Identify which cell holds the provided text, then report its (X, Y) central coordinate. 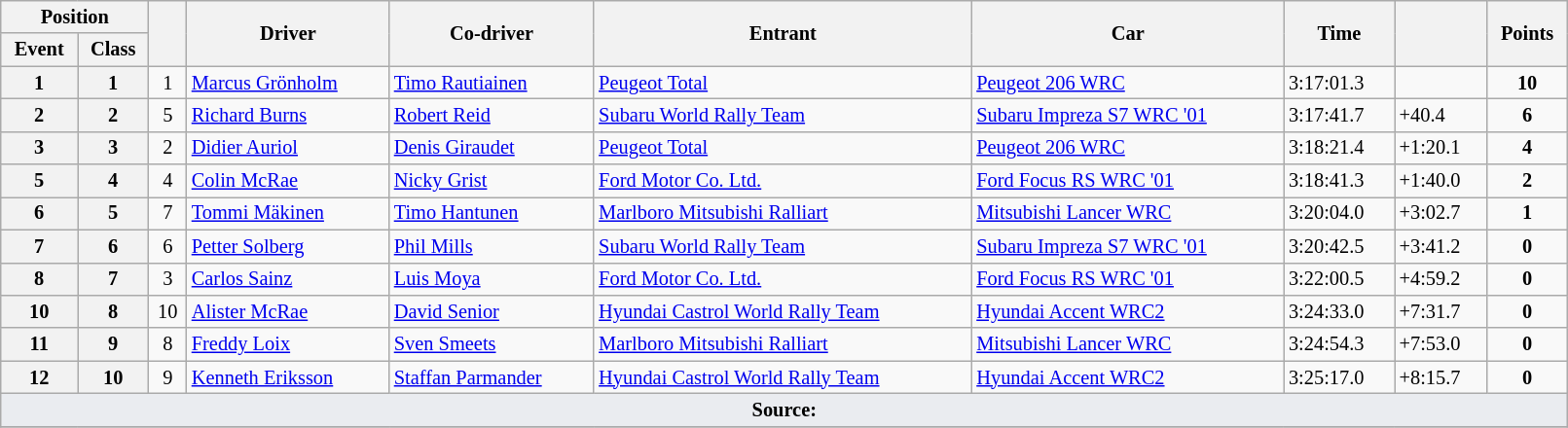
Event (39, 50)
Staffan Parmander (492, 377)
Luis Moya (492, 279)
+1:40.0 (1440, 181)
3:22:00.5 (1339, 279)
Position (75, 17)
3:18:21.4 (1339, 148)
+4:59.2 (1440, 279)
Colin McRae (288, 181)
+3:41.2 (1440, 246)
+3:02.7 (1440, 213)
Carlos Sainz (288, 279)
12 (39, 377)
Sven Smeets (492, 344)
+8:15.7 (1440, 377)
+40.4 (1440, 115)
3:20:04.0 (1339, 213)
Timo Hantunen (492, 213)
+1:20.1 (1440, 148)
Time (1339, 33)
Points (1527, 33)
Kenneth Eriksson (288, 377)
11 (39, 344)
Freddy Loix (288, 344)
Timo Rautiainen (492, 83)
Co-driver (492, 33)
Robert Reid (492, 115)
3:20:42.5 (1339, 246)
Tommi Mäkinen (288, 213)
Richard Burns (288, 115)
3:17:41.7 (1339, 115)
Marcus Grönholm (288, 83)
Entrant (783, 33)
+7:31.7 (1440, 311)
Class (113, 50)
Petter Solberg (288, 246)
3:24:33.0 (1339, 311)
Source: (784, 410)
Nicky Grist (492, 181)
Denis Giraudet (492, 148)
Driver (288, 33)
3:17:01.3 (1339, 83)
Phil Mills (492, 246)
Alister McRae (288, 311)
David Senior (492, 311)
3:24:54.3 (1339, 344)
3:18:41.3 (1339, 181)
Didier Auriol (288, 148)
3:25:17.0 (1339, 377)
Car (1127, 33)
+7:53.0 (1440, 344)
